For the text-containing cell, return its midpoint in [x, y] coordinate format. 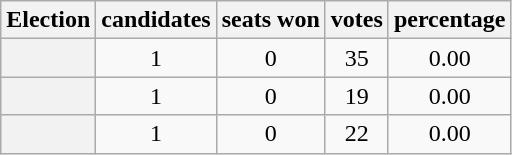
votes [356, 20]
35 [356, 58]
Election [48, 20]
19 [356, 96]
22 [356, 134]
percentage [450, 20]
seats won [270, 20]
candidates [156, 20]
